Scan for the cell matching the given text and deliver its (X, Y) coordinate at center. 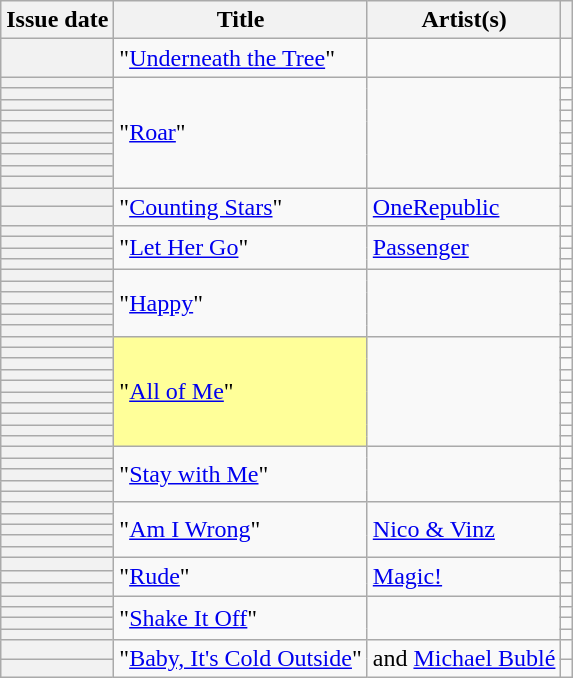
"Baby, It's Cold Outside" (240, 659)
"Am I Wrong" (240, 530)
Passenger (464, 248)
"Shake It Off" (240, 618)
"Happy" (240, 303)
"Stay with Me" (240, 474)
"Roar" (240, 132)
"Rude" (240, 576)
OneRepublic (464, 207)
Issue date (58, 20)
"Underneath the Tree" (240, 58)
"Let Her Go" (240, 248)
"Counting Stars" (240, 207)
Title (240, 20)
"All of Me" (240, 392)
Nico & Vinz (464, 530)
Artist(s) (464, 20)
Magic! (464, 576)
and Michael Bublé (464, 659)
